Output the (x, y) coordinate of the center of the cell containing the given text.  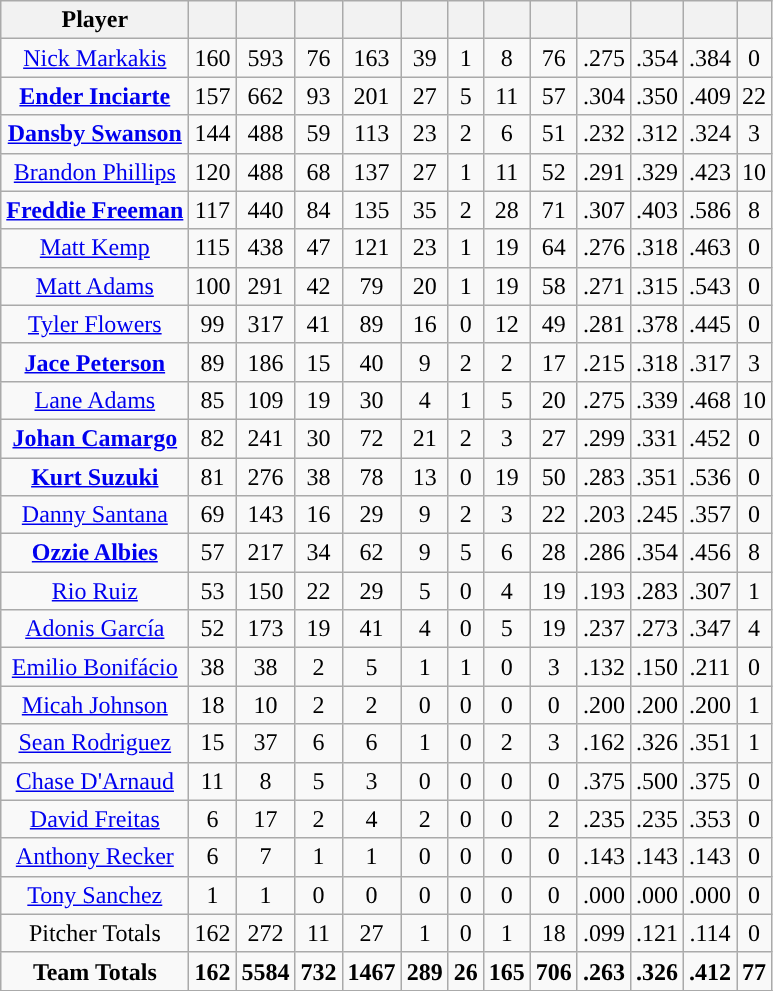
64 (554, 248)
21 (424, 438)
.463 (710, 248)
85 (212, 400)
12 (506, 324)
144 (212, 134)
62 (372, 553)
.099 (604, 933)
.273 (656, 629)
Player (95, 20)
47 (318, 248)
.315 (656, 286)
50 (554, 477)
117 (212, 210)
.114 (710, 933)
.286 (604, 553)
.412 (710, 971)
.232 (604, 134)
93 (318, 96)
662 (266, 96)
72 (372, 438)
Ender Inciarte (95, 96)
291 (266, 286)
.215 (604, 362)
272 (266, 933)
5584 (266, 971)
Kurt Suzuki (95, 477)
78 (372, 477)
Adonis García (95, 629)
.271 (604, 286)
120 (212, 172)
.347 (710, 629)
77 (754, 971)
.203 (604, 515)
.331 (656, 438)
137 (372, 172)
317 (266, 324)
.339 (656, 400)
.237 (604, 629)
Anthony Recker (95, 857)
59 (318, 134)
100 (212, 286)
51 (554, 134)
Emilio Bonifácio (95, 667)
Tony Sanchez (95, 895)
.445 (710, 324)
.423 (710, 172)
Nick Markakis (95, 58)
173 (266, 629)
.276 (604, 248)
Dansby Swanson (95, 134)
438 (266, 248)
1467 (372, 971)
135 (372, 210)
.357 (710, 515)
.299 (604, 438)
99 (212, 324)
440 (266, 210)
53 (212, 591)
Pitcher Totals (95, 933)
160 (212, 58)
13 (424, 477)
.121 (656, 933)
706 (554, 971)
79 (372, 286)
Rio Ruiz (95, 591)
71 (554, 210)
165 (506, 971)
.304 (604, 96)
.211 (710, 667)
Sean Rodriguez (95, 743)
.409 (710, 96)
186 (266, 362)
.291 (604, 172)
.536 (710, 477)
84 (318, 210)
58 (554, 286)
Chase D'Arnaud (95, 781)
42 (318, 286)
121 (372, 248)
Team Totals (95, 971)
Johan Camargo (95, 438)
82 (212, 438)
39 (424, 58)
35 (424, 210)
.312 (656, 134)
69 (212, 515)
241 (266, 438)
163 (372, 58)
37 (266, 743)
.281 (604, 324)
143 (266, 515)
593 (266, 58)
Jace Peterson (95, 362)
.403 (656, 210)
.353 (710, 819)
49 (554, 324)
157 (212, 96)
.329 (656, 172)
115 (212, 248)
Micah Johnson (95, 705)
109 (266, 400)
81 (212, 477)
Brandon Phillips (95, 172)
.132 (604, 667)
7 (266, 857)
Danny Santana (95, 515)
.543 (710, 286)
.263 (604, 971)
.150 (656, 667)
201 (372, 96)
113 (372, 134)
.384 (710, 58)
Freddie Freeman (95, 210)
26 (466, 971)
.162 (604, 743)
217 (266, 553)
Ozzie Albies (95, 553)
.324 (710, 134)
40 (372, 362)
276 (266, 477)
.245 (656, 515)
.452 (710, 438)
Matt Kemp (95, 248)
68 (318, 172)
David Freitas (95, 819)
Matt Adams (95, 286)
Lane Adams (95, 400)
150 (266, 591)
.350 (656, 96)
.500 (656, 781)
289 (424, 971)
.456 (710, 553)
.317 (710, 362)
.586 (710, 210)
732 (318, 971)
.468 (710, 400)
.378 (656, 324)
.193 (604, 591)
Tyler Flowers (95, 324)
34 (318, 553)
